Identify which cell holds the provided text, then report its [X, Y] central coordinate. 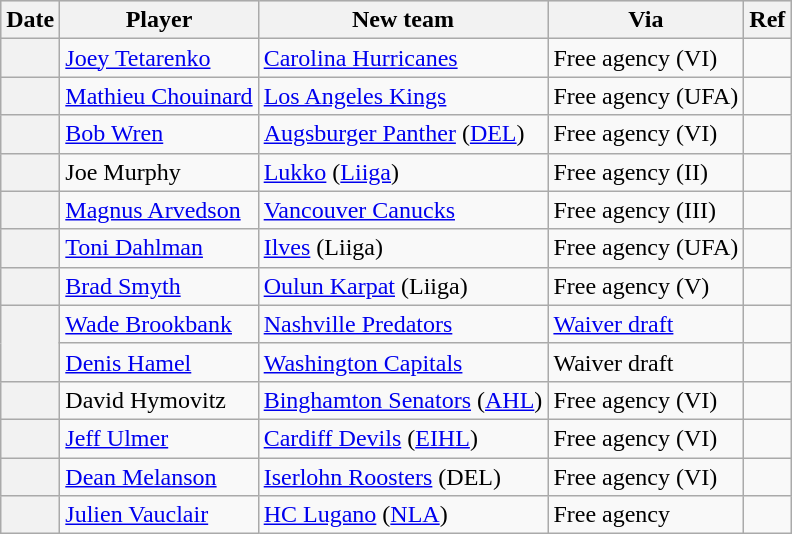
Carolina Hurricanes [403, 58]
Toni Dahlman [159, 248]
Bob Wren [159, 134]
Joe Murphy [159, 172]
Oulun Karpat (Liiga) [403, 286]
David Hymovitz [159, 400]
Magnus Arvedson [159, 210]
Date [30, 20]
HC Lugano (NLA) [403, 515]
Free agency (II) [646, 172]
Free agency (III) [646, 210]
Washington Capitals [403, 362]
Lukko (Liiga) [403, 172]
Vancouver Canucks [403, 210]
Ilves (Liiga) [403, 248]
Mathieu Chouinard [159, 96]
Wade Brookbank [159, 324]
Cardiff Devils (EIHL) [403, 438]
Joey Tetarenko [159, 58]
Denis Hamel [159, 362]
Los Angeles Kings [403, 96]
Jeff Ulmer [159, 438]
Dean Melanson [159, 477]
Ref [768, 20]
Brad Smyth [159, 286]
New team [403, 20]
Via [646, 20]
Player [159, 20]
Julien Vauclair [159, 515]
Nashville Predators [403, 324]
Free agency [646, 515]
Free agency (V) [646, 286]
Iserlohn Roosters (DEL) [403, 477]
Binghamton Senators (AHL) [403, 400]
Augsburger Panther (DEL) [403, 134]
